Capture the cell that displays the provided text and extract its [x, y] central coordinate. 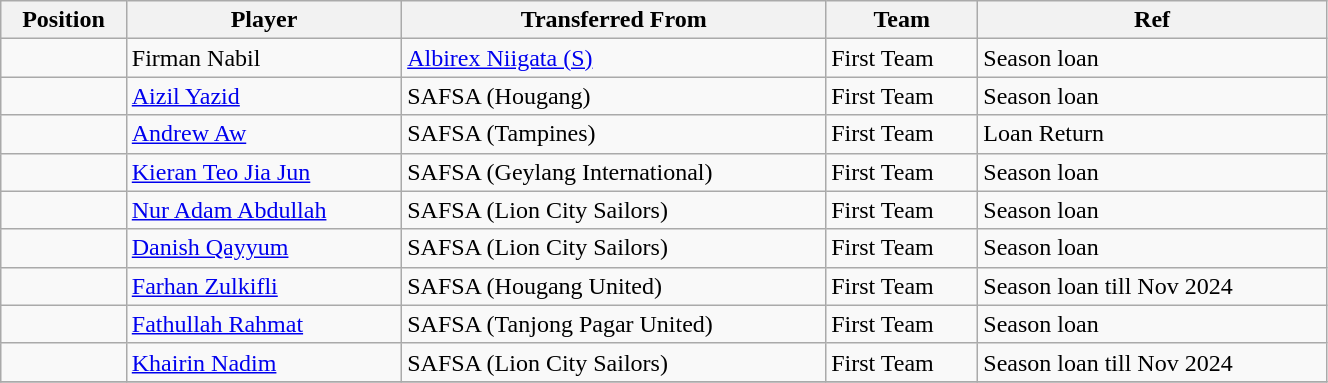
Position [64, 20]
SAFSA (Hougang) [614, 96]
Danish Qayyum [264, 248]
SAFSA (Tanjong Pagar United) [614, 324]
Ref [1152, 20]
Farhan Zulkifli [264, 286]
Firman Nabil [264, 58]
SAFSA (Hougang United) [614, 286]
Fathullah Rahmat [264, 324]
Loan Return [1152, 134]
SAFSA (Geylang International) [614, 172]
Albirex Niigata (S) [614, 58]
Team [902, 20]
SAFSA (Tampines) [614, 134]
Andrew Aw [264, 134]
Khairin Nadim [264, 362]
Player [264, 20]
Kieran Teo Jia Jun [264, 172]
Transferred From [614, 20]
Nur Adam Abdullah [264, 210]
Aizil Yazid [264, 96]
